Return [X, Y] of the center of cell containing provided text 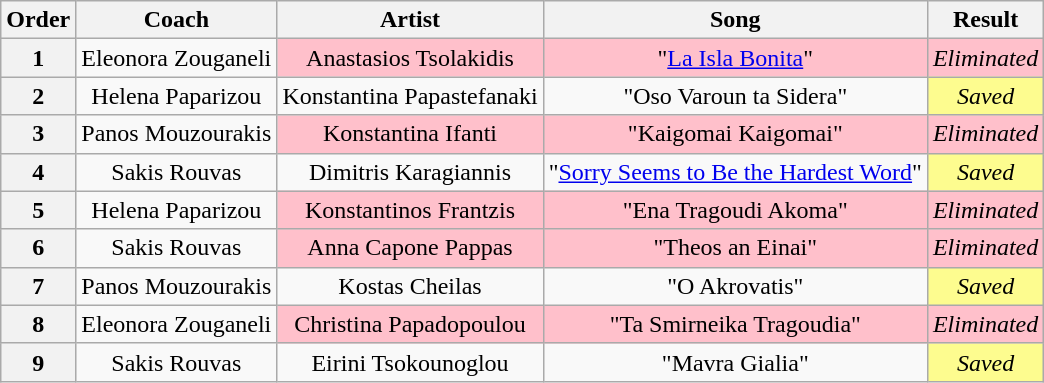
5 [38, 210]
Anastasios Tsolakidis [410, 58]
Christina Papadopoulou [410, 324]
Kostas Cheilas [410, 286]
"Mavra Gialia" [735, 362]
4 [38, 172]
7 [38, 286]
"Ena Tragoudi Akoma" [735, 210]
Anna Capone Pappas [410, 248]
Coach [176, 20]
8 [38, 324]
Artist [410, 20]
9 [38, 362]
"Ta Smirneika Tragoudia" [735, 324]
Konstantina Ifanti [410, 134]
Konstantina Papastefanaki [410, 96]
6 [38, 248]
"O Akrovatis" [735, 286]
Result [985, 20]
"Sorry Seems to Be the Hardest Word" [735, 172]
Song [735, 20]
Order [38, 20]
"La Isla Bonita" [735, 58]
3 [38, 134]
Eirini Tsokounoglou [410, 362]
"Oso Varoun ta Sidera" [735, 96]
2 [38, 96]
"Theos an Einai" [735, 248]
1 [38, 58]
"Kaigomai Kaigomai" [735, 134]
Konstantinos Frantzis [410, 210]
Dimitris Karagiannis [410, 172]
